Return [X, Y] of the center of cell containing provided text 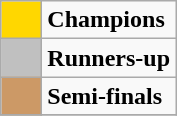
Semi-finals [109, 96]
Champions [109, 20]
Runners-up [109, 58]
